Search for the cell housing the specified text and yield its [X, Y] center coordinate. 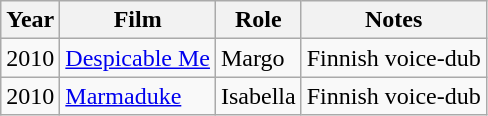
Notes [394, 20]
Film [138, 20]
Role [258, 20]
Marmaduke [138, 96]
Margo [258, 58]
Isabella [258, 96]
Despicable Me [138, 58]
Year [30, 20]
